Detect which cell encompasses the target text, then output its (X, Y) center coordinate. 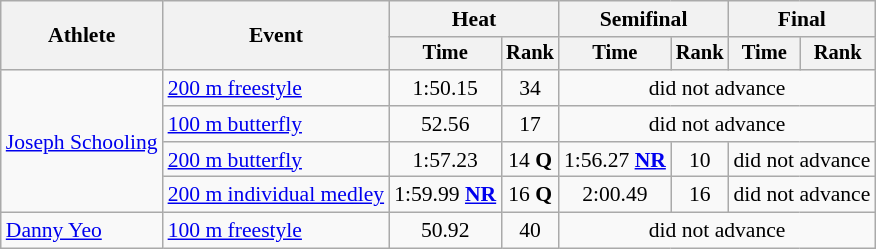
Joseph Schooling (82, 141)
10 (700, 160)
52.56 (445, 124)
100 m freestyle (276, 231)
14 Q (530, 160)
1:56.27 NR (615, 160)
1:50.15 (445, 88)
16 (700, 195)
16 Q (530, 195)
Final (802, 19)
Danny Yeo (82, 231)
34 (530, 88)
Heat (474, 19)
100 m butterfly (276, 124)
1:57.23 (445, 160)
200 m individual medley (276, 195)
Semifinal (644, 19)
Event (276, 36)
200 m butterfly (276, 160)
40 (530, 231)
200 m freestyle (276, 88)
Athlete (82, 36)
17 (530, 124)
1:59.99 NR (445, 195)
2:00.49 (615, 195)
50.92 (445, 231)
